Return the (x, y) coordinate for the center point of the cell that contains the specified text.  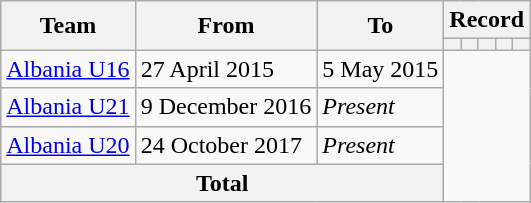
Albania U16 (68, 69)
Total (222, 183)
27 April 2015 (226, 69)
9 December 2016 (226, 107)
To (380, 26)
Albania U20 (68, 145)
Team (68, 26)
5 May 2015 (380, 69)
Record (487, 20)
From (226, 26)
24 October 2017 (226, 145)
Albania U21 (68, 107)
